Locate the cell with the specified text and output its (X, Y) center coordinate. 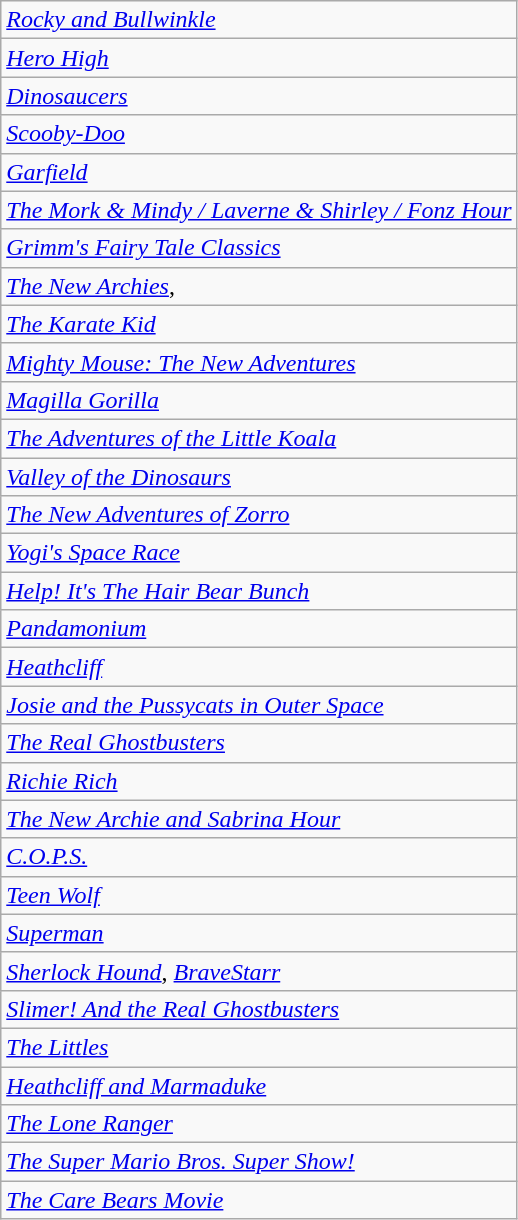
The New Archies, (259, 286)
Valley of the Dinosaurs (259, 477)
Mighty Mouse: The New Adventures (259, 362)
The Lone Ranger (259, 1124)
The New Adventures of Zorro (259, 515)
The Super Mario Bros. Super Show! (259, 1162)
Hero High (259, 58)
Yogi's Space Race (259, 553)
Sherlock Hound, BraveStarr (259, 971)
Heathcliff and Marmaduke (259, 1085)
The Karate Kid (259, 324)
C.O.P.S. (259, 857)
Slimer! And the Real Ghostbusters (259, 1009)
The New Archie and Sabrina Hour (259, 819)
The Littles (259, 1047)
Pandamonium (259, 629)
Scooby-Doo (259, 134)
Help! It's The Hair Bear Bunch (259, 591)
Richie Rich (259, 781)
The Mork & Mindy / Laverne & Shirley / Fonz Hour (259, 210)
Garfield (259, 172)
The Real Ghostbusters (259, 743)
The Adventures of the Little Koala (259, 438)
Magilla Gorilla (259, 400)
Rocky and Bullwinkle (259, 20)
Superman (259, 933)
Grimm's Fairy Tale Classics (259, 248)
Heathcliff (259, 667)
The Care Bears Movie (259, 1200)
Josie and the Pussycats in Outer Space (259, 705)
Dinosaucers (259, 96)
Teen Wolf (259, 895)
